Identify which cell holds the provided text, then report its [X, Y] central coordinate. 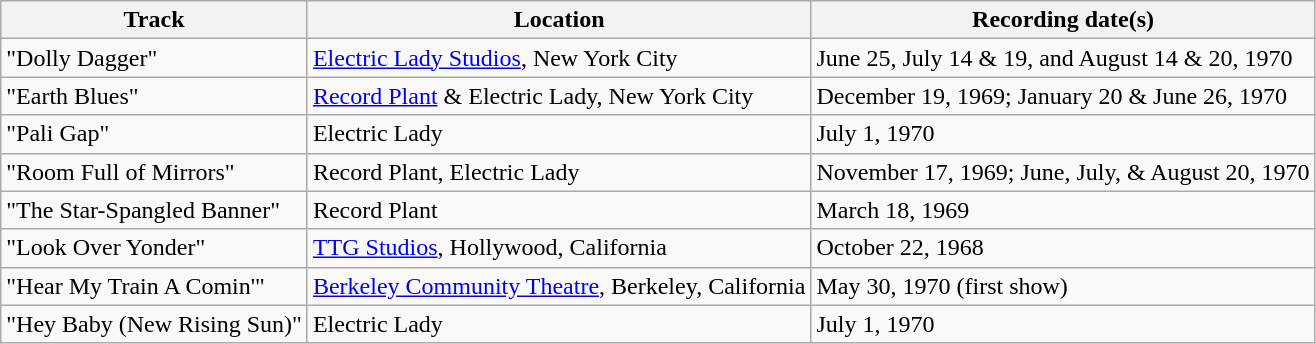
Location [559, 20]
December 19, 1969; January 20 & June 26, 1970 [1063, 96]
October 22, 1968 [1063, 248]
"Earth Blues" [154, 96]
March 18, 1969 [1063, 210]
"Dolly Dagger" [154, 58]
June 25, July 14 & 19, and August 14 & 20, 1970 [1063, 58]
Track [154, 20]
"Pali Gap" [154, 134]
Record Plant, Electric Lady [559, 172]
"Hear My Train A Comin'" [154, 286]
"Look Over Yonder" [154, 248]
"The Star-Spangled Banner" [154, 210]
Record Plant [559, 210]
TTG Studios, Hollywood, California [559, 248]
"Room Full of Mirrors" [154, 172]
Record Plant & Electric Lady, New York City [559, 96]
Electric Lady Studios, New York City [559, 58]
Recording date(s) [1063, 20]
"Hey Baby (New Rising Sun)" [154, 324]
Berkeley Community Theatre, Berkeley, California [559, 286]
May 30, 1970 (first show) [1063, 286]
November 17, 1969; June, July, & August 20, 1970 [1063, 172]
